Return [x, y] of the center of cell containing provided text 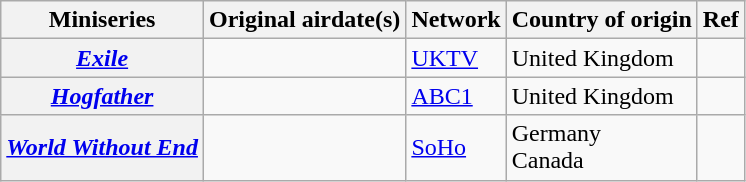
SoHo [456, 148]
Country of origin [602, 20]
GermanyCanada [602, 148]
UKTV [456, 58]
Hogfather [102, 96]
World Without End [102, 148]
ABC1 [456, 96]
Exile [102, 58]
Network [456, 20]
Original airdate(s) [304, 20]
Ref [720, 20]
Miniseries [102, 20]
